Scan for the cell matching the given text and deliver its (X, Y) coordinate at center. 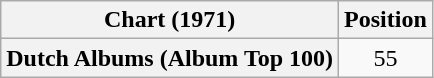
Position (386, 20)
Dutch Albums (Album Top 100) (170, 58)
Chart (1971) (170, 20)
55 (386, 58)
